Identify which cell holds the provided text, then report its (X, Y) central coordinate. 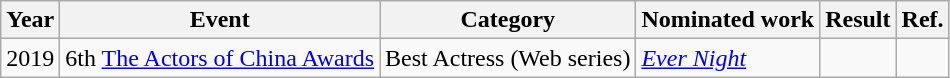
Ref. (922, 20)
Ever Night (728, 58)
Nominated work (728, 20)
Result (858, 20)
Event (220, 20)
Best Actress (Web series) (508, 58)
Category (508, 20)
Year (30, 20)
2019 (30, 58)
6th The Actors of China Awards (220, 58)
